Pinpoint the cell where the given text exists, returning its (x, y) midpoint coordinate. 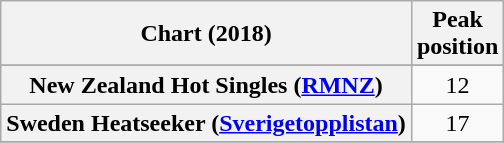
12 (457, 85)
17 (457, 123)
Peak position (457, 34)
New Zealand Hot Singles (RMNZ) (206, 85)
Chart (2018) (206, 34)
Sweden Heatseeker (Sverigetopplistan) (206, 123)
